Pinpoint the cell where the given text exists, returning its (X, Y) midpoint coordinate. 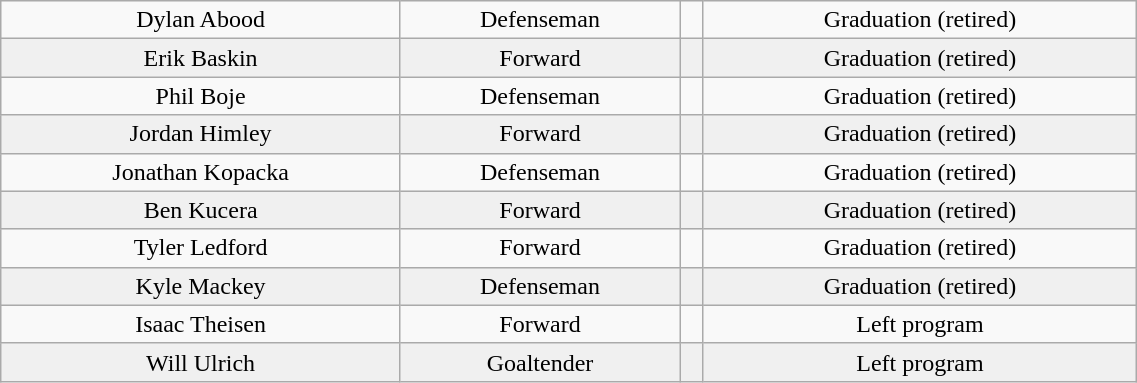
Dylan Abood (201, 20)
Jonathan Kopacka (201, 172)
Kyle Mackey (201, 286)
Tyler Ledford (201, 248)
Goaltender (540, 362)
Will Ulrich (201, 362)
Ben Kucera (201, 210)
Isaac Theisen (201, 324)
Erik Baskin (201, 58)
Jordan Himley (201, 134)
Phil Boje (201, 96)
